Detect which cell encompasses the target text, then output its (x, y) center coordinate. 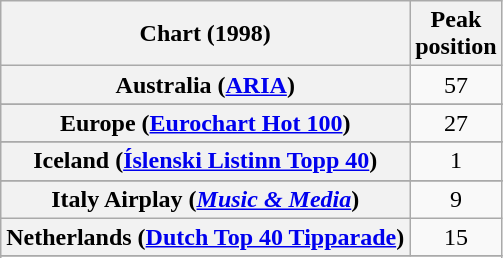
Europe (Eurochart Hot 100) (206, 123)
Netherlands (Dutch Top 40 Tipparade) (206, 237)
Iceland (Íslenski Listinn Topp 40) (206, 161)
9 (456, 199)
1 (456, 161)
Australia (ARIA) (206, 85)
Peakposition (456, 34)
Italy Airplay (Music & Media) (206, 199)
15 (456, 237)
Chart (1998) (206, 34)
27 (456, 123)
57 (456, 85)
